Pinpoint the cell where the given text exists, returning its (x, y) midpoint coordinate. 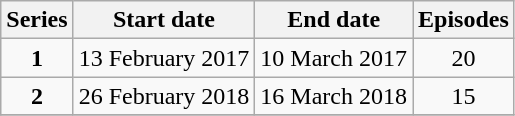
Start date (164, 20)
End date (334, 20)
13 February 2017 (164, 58)
20 (464, 58)
15 (464, 96)
26 February 2018 (164, 96)
1 (37, 58)
2 (37, 96)
10 March 2017 (334, 58)
16 March 2018 (334, 96)
Series (37, 20)
Episodes (464, 20)
